For the text-containing cell, return its midpoint in (X, Y) coordinate format. 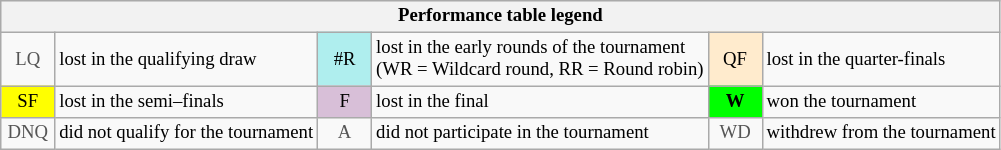
DNQ (28, 134)
won the tournament (881, 102)
SF (28, 102)
WD (735, 134)
lost in the quarter-finals (881, 60)
withdrew from the tournament (881, 134)
did not participate in the tournament (540, 134)
did not qualify for the tournament (186, 134)
Performance table legend (500, 16)
QF (735, 60)
#R (345, 60)
LQ (28, 60)
F (345, 102)
W (735, 102)
lost in the semi–finals (186, 102)
lost in the qualifying draw (186, 60)
A (345, 134)
lost in the final (540, 102)
lost in the early rounds of the tournament(WR = Wildcard round, RR = Round robin) (540, 60)
